Return [x, y] of the center of cell containing provided text 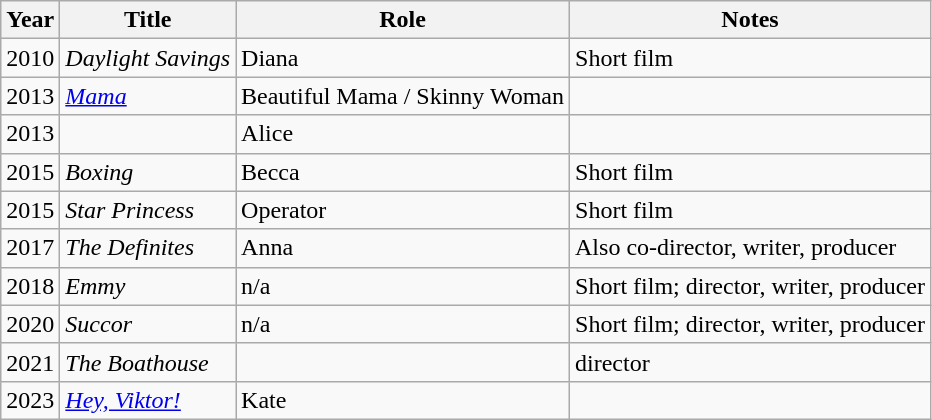
Becca [403, 172]
2023 [30, 400]
Also co-director, writer, producer [750, 248]
Alice [403, 134]
Title [148, 20]
Emmy [148, 286]
Diana [403, 58]
Anna [403, 248]
Mama [148, 96]
Role [403, 20]
The Definites [148, 248]
The Boathouse [148, 362]
Daylight Savings [148, 58]
2020 [30, 324]
2017 [30, 248]
Notes [750, 20]
Boxing [148, 172]
2018 [30, 286]
director [750, 362]
Succor [148, 324]
Beautiful Mama / Skinny Woman [403, 96]
Hey, Viktor! [148, 400]
Star Princess [148, 210]
2021 [30, 362]
Operator [403, 210]
Kate [403, 400]
2010 [30, 58]
Year [30, 20]
